Scan for the cell matching the given text and deliver its (x, y) coordinate at center. 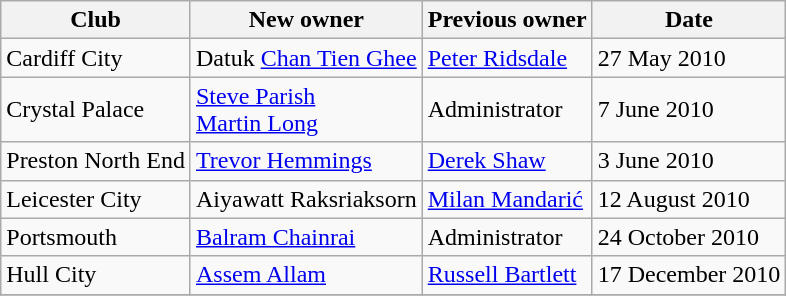
17 December 2010 (689, 275)
Previous owner (507, 20)
Date (689, 20)
Leicester City (96, 199)
Crystal Palace (96, 110)
3 June 2010 (689, 161)
Trevor Hemmings (306, 161)
Balram Chainrai (306, 237)
Derek Shaw (507, 161)
Preston North End (96, 161)
Milan Mandarić (507, 199)
Cardiff City (96, 58)
Datuk Chan Tien Ghee (306, 58)
Steve ParishMartin Long (306, 110)
Assem Allam (306, 275)
Portsmouth (96, 237)
Aiyawatt Raksriaksorn (306, 199)
Russell Bartlett (507, 275)
12 August 2010 (689, 199)
24 October 2010 (689, 237)
27 May 2010 (689, 58)
New owner (306, 20)
7 June 2010 (689, 110)
Hull City (96, 275)
Peter Ridsdale (507, 58)
Club (96, 20)
